Determine the [x, y] coordinate at the center of the cell enclosing the given text.  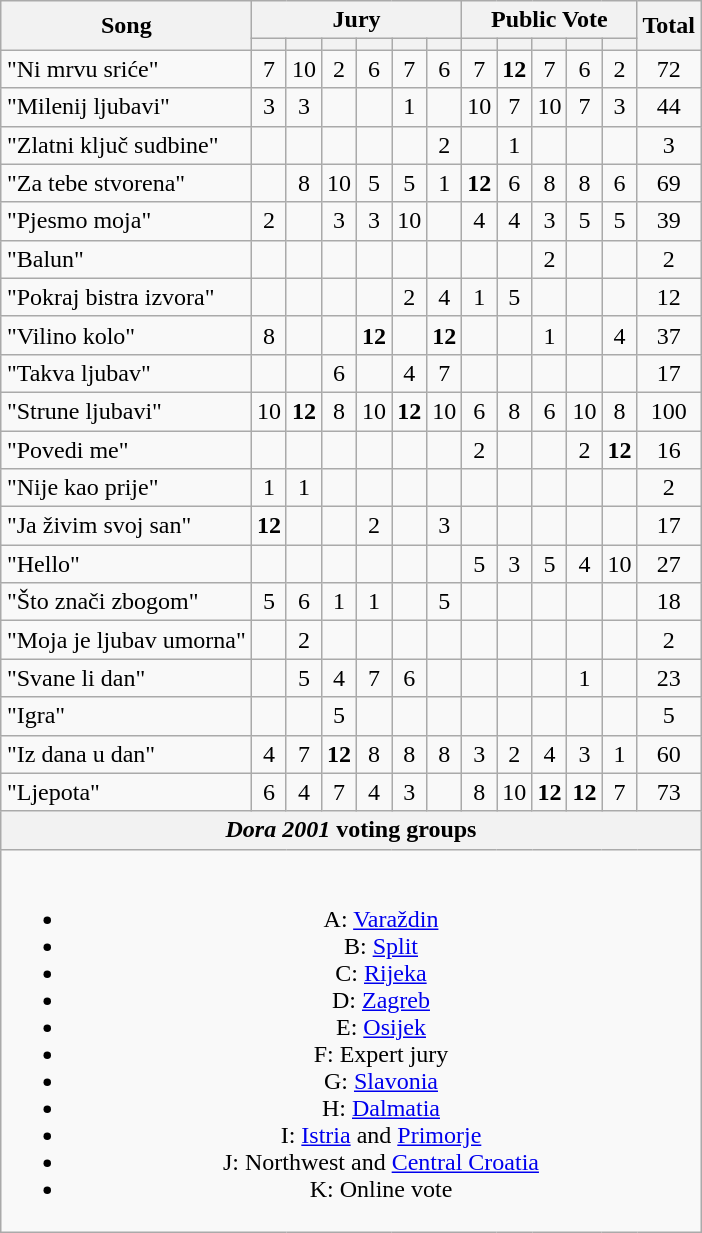
"Pjesmo moja" [126, 221]
"Igra" [126, 716]
Total [669, 26]
100 [669, 411]
Dora 2001 voting groups [350, 830]
"Takva ljubav" [126, 373]
"Vilino kolo" [126, 335]
73 [669, 792]
"Balun" [126, 259]
"Ja živim svoj san" [126, 526]
44 [669, 107]
"Povedi me" [126, 449]
"Za tebe stvorena" [126, 183]
18 [669, 602]
"Što znači zbogom" [126, 602]
"Moja je ljubav umorna" [126, 640]
Jury [356, 20]
27 [669, 564]
37 [669, 335]
Song [126, 26]
Public Vote [550, 20]
72 [669, 69]
"Strune ljubavi" [126, 411]
"Iz dana u dan" [126, 754]
"Svane li dan" [126, 678]
"Pokraj bistra izvora" [126, 297]
16 [669, 449]
"Nije kao prije" [126, 488]
39 [669, 221]
"Hello" [126, 564]
"Ni mrvu sriće" [126, 69]
60 [669, 754]
"Milenij ljubavi" [126, 107]
"Zlatni ključ sudbine" [126, 145]
23 [669, 678]
"Ljepota" [126, 792]
69 [669, 183]
